From the cell containing the given text, extract its center point as [x, y] coordinate. 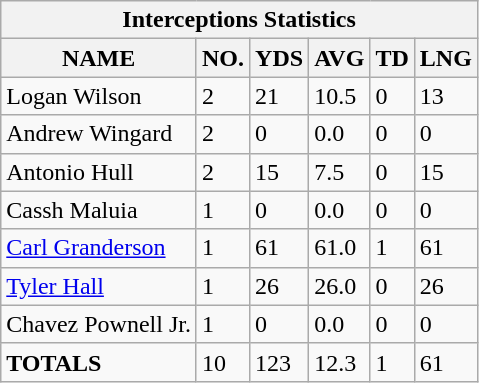
NO. [222, 58]
13 [446, 96]
NAME [99, 58]
YDS [280, 58]
Logan Wilson [99, 96]
TOTALS [99, 362]
26.0 [340, 286]
Antonio Hull [99, 172]
Andrew Wingard [99, 134]
Carl Granderson [99, 248]
61.0 [340, 248]
Chavez Pownell Jr. [99, 324]
7.5 [340, 172]
AVG [340, 58]
10 [222, 362]
LNG [446, 58]
Interceptions Statistics [240, 20]
Tyler Hall [99, 286]
123 [280, 362]
TD [392, 58]
21 [280, 96]
Cassh Maluia [99, 210]
12.3 [340, 362]
10.5 [340, 96]
